Capture the cell that displays the provided text and extract its [X, Y] central coordinate. 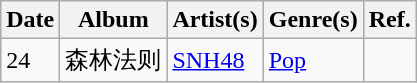
Genre(s) [313, 20]
Ref. [390, 20]
Album [114, 20]
24 [30, 60]
Artist(s) [215, 20]
SNH48 [215, 60]
森林法则 [114, 60]
Date [30, 20]
Pop [313, 60]
